Extract the (x, y) coordinate from the center of the cell holding the provided text.  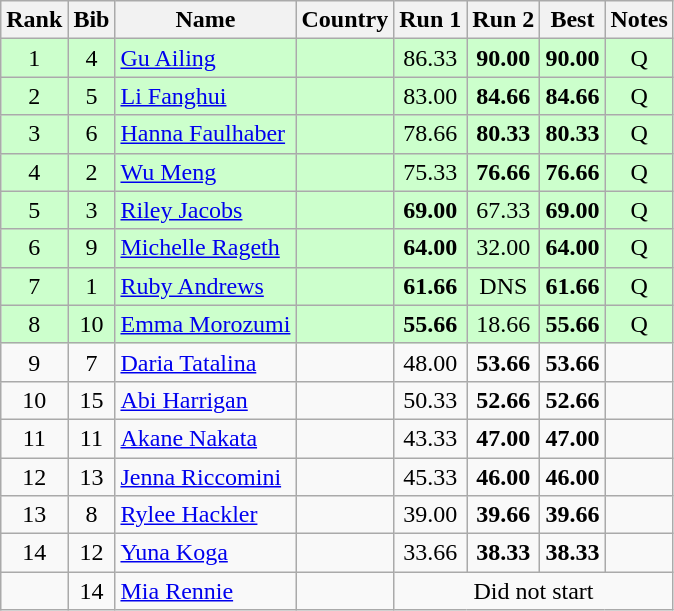
Li Fanghui (206, 96)
Run 1 (430, 20)
86.33 (430, 58)
45.33 (430, 477)
Name (206, 20)
Michelle Rageth (206, 248)
DNS (504, 286)
48.00 (430, 362)
32.00 (504, 248)
Country (345, 20)
75.33 (430, 172)
Ruby Andrews (206, 286)
Did not start (534, 591)
Akane Nakata (206, 438)
Emma Morozumi (206, 324)
Riley Jacobs (206, 210)
33.66 (430, 553)
Rylee Hackler (206, 515)
Notes (639, 20)
50.33 (430, 400)
Best (572, 20)
39.00 (430, 515)
Yuna Koga (206, 553)
Hanna Faulhaber (206, 134)
78.66 (430, 134)
15 (92, 400)
67.33 (504, 210)
Jenna Riccomini (206, 477)
83.00 (430, 96)
Mia Rennie (206, 591)
Abi Harrigan (206, 400)
Run 2 (504, 20)
Rank (34, 20)
43.33 (430, 438)
Gu Ailing (206, 58)
Daria Tatalina (206, 362)
Wu Meng (206, 172)
18.66 (504, 324)
Bib (92, 20)
